Pinpoint the cell where the given text exists, returning its (X, Y) midpoint coordinate. 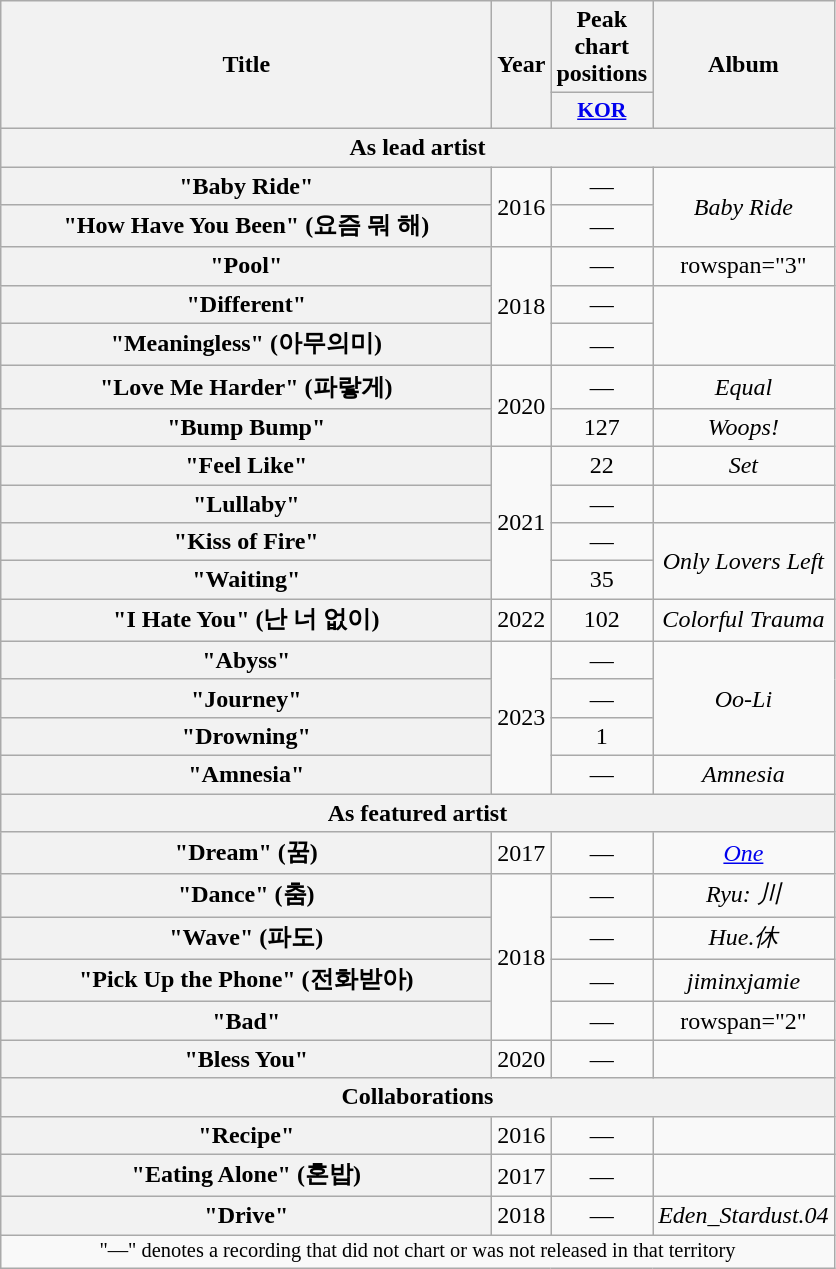
"Bump Bump" (246, 427)
"Feel Like" (246, 465)
Peak chart positions (602, 47)
rowspan="2" (744, 1021)
rowspan="3" (744, 266)
102 (602, 620)
Equal (744, 388)
127 (602, 427)
As featured artist (418, 813)
"Kiss of Fire" (246, 542)
"Waiting" (246, 580)
"I Hate You" (난 너 없이) (246, 620)
"—" denotes a recording that did not chart or was not released in that territory (418, 1252)
"Dream" (꿈) (246, 854)
"Abyss" (246, 660)
"Dance" (춤) (246, 896)
"Amnesia" (246, 774)
"Meaningless" (아무의미) (246, 344)
2021 (522, 522)
Set (744, 465)
"Recipe" (246, 1135)
"Pool" (246, 266)
Baby Ride (744, 206)
"Baby Ride" (246, 185)
"Lullaby" (246, 503)
As lead artist (418, 147)
Hue.休 (744, 938)
Title (246, 65)
"Love Me Harder" (파랗게) (246, 388)
Year (522, 65)
Colorful Trauma (744, 620)
2022 (522, 620)
2023 (522, 717)
Oo-Li (744, 698)
Only Lovers Left (744, 561)
Amnesia (744, 774)
"How Have You Been" (요즘 뭐 해) (246, 226)
"Bad" (246, 1021)
"Bless You" (246, 1059)
"Wave" (파도) (246, 938)
22 (602, 465)
Collaborations (418, 1097)
"Different" (246, 304)
"Drive" (246, 1216)
"Drowning" (246, 736)
"Pick Up the Phone" (전화받아) (246, 980)
"Eating Alone" (혼밥) (246, 1176)
"Journey" (246, 698)
Woops! (744, 427)
KOR (602, 111)
1 (602, 736)
jiminxjamie (744, 980)
Eden_Stardust.04 (744, 1216)
Ryu: 川 (744, 896)
Album (744, 65)
35 (602, 580)
One (744, 854)
